Identify which cell holds the provided text, then report its [x, y] central coordinate. 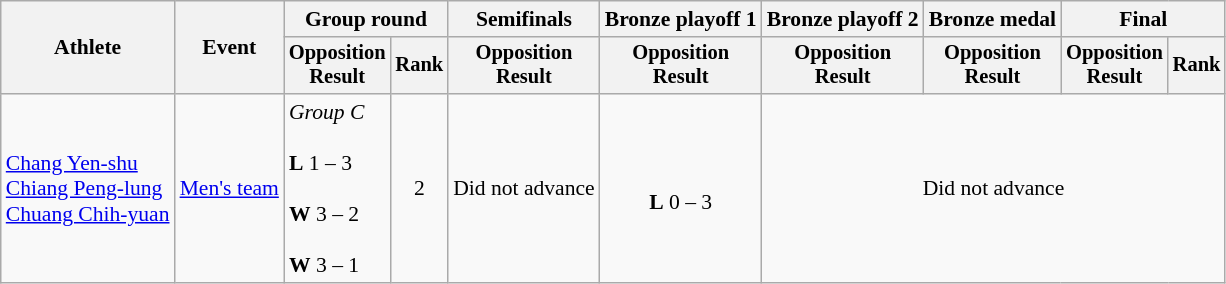
Group CL 1 – 3W 3 – 2W 3 – 1 [338, 188]
Group round [366, 19]
Semifinals [524, 19]
Bronze playoff 1 [681, 19]
L 0 – 3 [681, 188]
Men's team [230, 188]
Athlete [88, 48]
Chang Yen-shuChiang Peng-lungChuang Chih-yuan [88, 188]
Event [230, 48]
Final [1143, 19]
2 [419, 188]
Bronze medal [992, 19]
Bronze playoff 2 [843, 19]
